Return [x, y] of the center of cell containing provided text 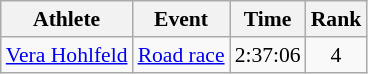
Road race [182, 55]
Rank [336, 19]
Vera Hohlfeld [67, 55]
Athlete [67, 19]
Time [268, 19]
2:37:06 [268, 55]
Event [182, 19]
4 [336, 55]
